Capture the cell that displays the provided text and extract its [X, Y] central coordinate. 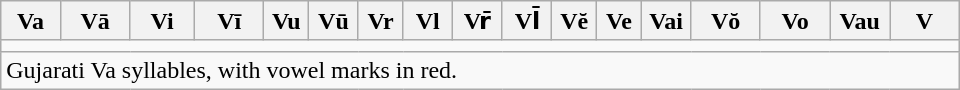
Vu [286, 21]
Gujarati Va syllables, with vowel marks in red. [480, 70]
Vau [860, 21]
Vĕ [574, 21]
Vo [795, 21]
Vŏ [726, 21]
Vl̄ [527, 21]
Vī [229, 21]
Vi [162, 21]
Vr [380, 21]
Vai [666, 21]
V [925, 21]
Ve [620, 21]
Vl [428, 21]
Vū [334, 21]
Vr̄ [478, 21]
Va [31, 21]
Vā [95, 21]
